Detect which cell encompasses the target text, then output its [X, Y] center coordinate. 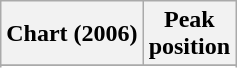
Chart (2006) [72, 34]
Peak position [189, 34]
